For the text-containing cell, return its midpoint in (X, Y) coordinate format. 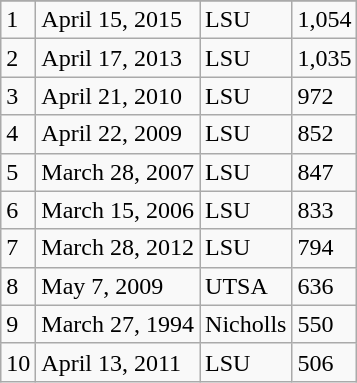
972 (324, 96)
2 (18, 58)
9 (18, 324)
506 (324, 362)
April 22, 2009 (118, 134)
1,035 (324, 58)
April 13, 2011 (118, 362)
Nicholls (246, 324)
8 (18, 286)
852 (324, 134)
March 27, 1994 (118, 324)
April 17, 2013 (118, 58)
March 15, 2006 (118, 210)
May 7, 2009 (118, 286)
1 (18, 20)
March 28, 2012 (118, 248)
April 15, 2015 (118, 20)
6 (18, 210)
794 (324, 248)
550 (324, 324)
UTSA (246, 286)
5 (18, 172)
1,054 (324, 20)
636 (324, 286)
April 21, 2010 (118, 96)
4 (18, 134)
3 (18, 96)
10 (18, 362)
833 (324, 210)
7 (18, 248)
March 28, 2007 (118, 172)
847 (324, 172)
